Scan for the cell matching the given text and deliver its (X, Y) coordinate at center. 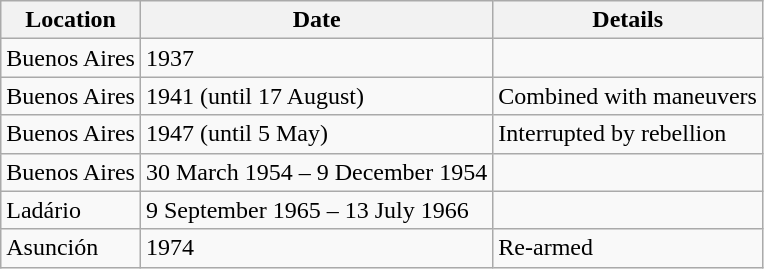
1941 (until 17 August) (316, 96)
Date (316, 20)
Combined with maneuvers (628, 96)
1947 (until 5 May) (316, 134)
Interrupted by rebellion (628, 134)
Details (628, 20)
Asunción (71, 248)
Ladário (71, 210)
9 September 1965 – 13 July 1966 (316, 210)
1937 (316, 58)
Re-armed (628, 248)
Location (71, 20)
1974 (316, 248)
30 March 1954 – 9 December 1954 (316, 172)
